Locate the cell with the specified text and output its [x, y] center coordinate. 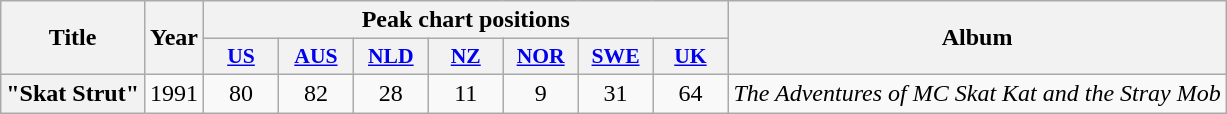
64 [690, 93]
82 [316, 93]
UK [690, 57]
Peak chart positions [466, 20]
"Skat Strut" [73, 93]
US [242, 57]
Title [73, 38]
AUS [316, 57]
SWE [616, 57]
The Adventures of MC Skat Kat and the Stray Mob [977, 93]
28 [390, 93]
1991 [174, 93]
NOR [540, 57]
80 [242, 93]
NLD [390, 57]
31 [616, 93]
Year [174, 38]
NZ [466, 57]
11 [466, 93]
9 [540, 93]
Album [977, 38]
